Output the [X, Y] coordinate of the center of the cell containing the given text.  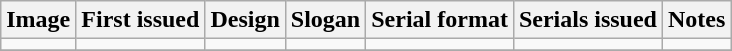
First issued [140, 20]
Notes [696, 20]
Slogan [325, 20]
Serial format [440, 20]
Serials issued [588, 20]
Design [245, 20]
Image [38, 20]
